Search for the cell housing the specified text and yield its (X, Y) center coordinate. 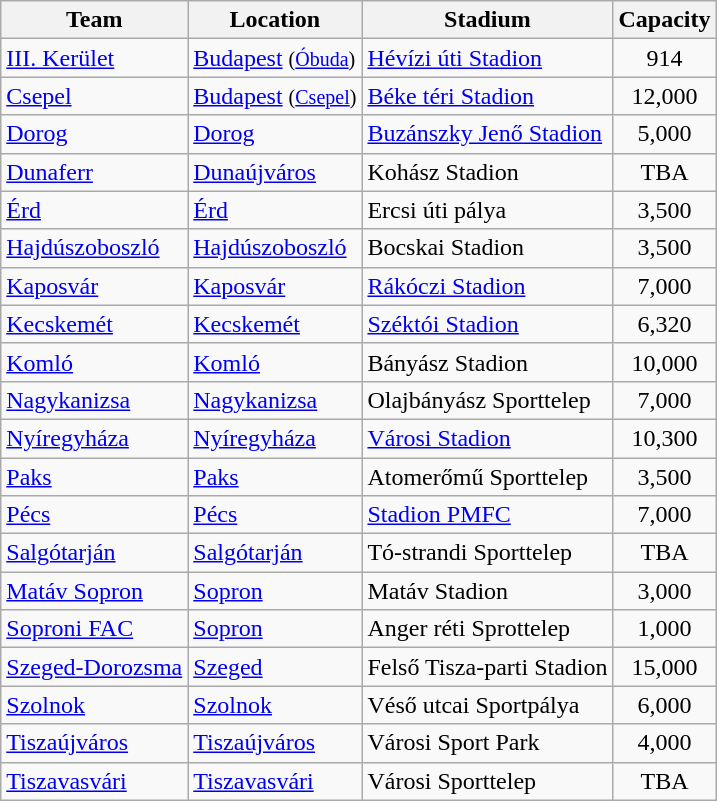
Matáv Stadion (488, 591)
Városi Sporttelep (488, 781)
15,000 (664, 667)
6,000 (664, 705)
Soproni FAC (94, 629)
10,300 (664, 438)
Buzánszky Jenő Stadion (488, 134)
Atomerőmű Sporttelep (488, 477)
914 (664, 58)
Budapest (Csepel) (275, 96)
3,000 (664, 591)
5,000 (664, 134)
Városi Sport Park (488, 743)
Felső Tisza-parti Stadion (488, 667)
10,000 (664, 362)
Széktói Stadion (488, 324)
Hévízi úti Stadion (488, 58)
III. Kerület (94, 58)
Dunaferr (94, 172)
Véső utcai Sportpálya (488, 705)
4,000 (664, 743)
Stadion PMFC (488, 515)
Kohász Stadion (488, 172)
Városi Stadion (488, 438)
1,000 (664, 629)
Tó-strandi Sporttelep (488, 553)
Budapest (Óbuda) (275, 58)
Csepel (94, 96)
Szeged (275, 667)
Location (275, 20)
12,000 (664, 96)
Matáv Sopron (94, 591)
Dunaújváros (275, 172)
Capacity (664, 20)
Bocskai Stadion (488, 248)
Stadium (488, 20)
Team (94, 20)
Rákóczi Stadion (488, 286)
6,320 (664, 324)
Anger réti Sprottelep (488, 629)
Szeged-Dorozsma (94, 667)
Bányász Stadion (488, 362)
Ercsi úti pálya (488, 210)
Béke téri Stadion (488, 96)
Olajbányász Sporttelep (488, 400)
